For the text-containing cell, return its midpoint in [x, y] coordinate format. 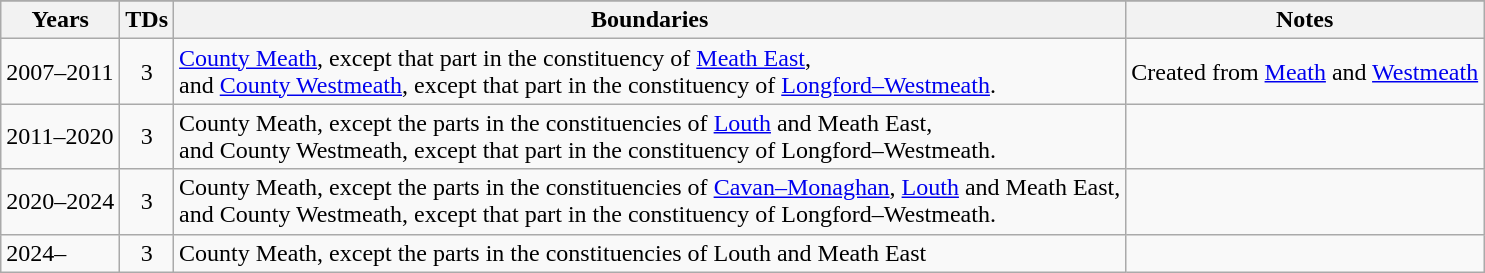
Notes [1305, 20]
Created from Meath and Westmeath [1305, 72]
TDs [147, 20]
2007–2011 [60, 72]
2020–2024 [60, 202]
Boundaries [650, 20]
2011–2020 [60, 136]
County Meath, except the parts in the constituencies of Louth and Meath East [650, 253]
Years [60, 20]
2024– [60, 253]
County Meath, except that part in the constituency of Meath East,and County Westmeath, except that part in the constituency of Longford–Westmeath. [650, 72]
